Find where the given text appears and provide that cell's center as (x, y) coordinate. 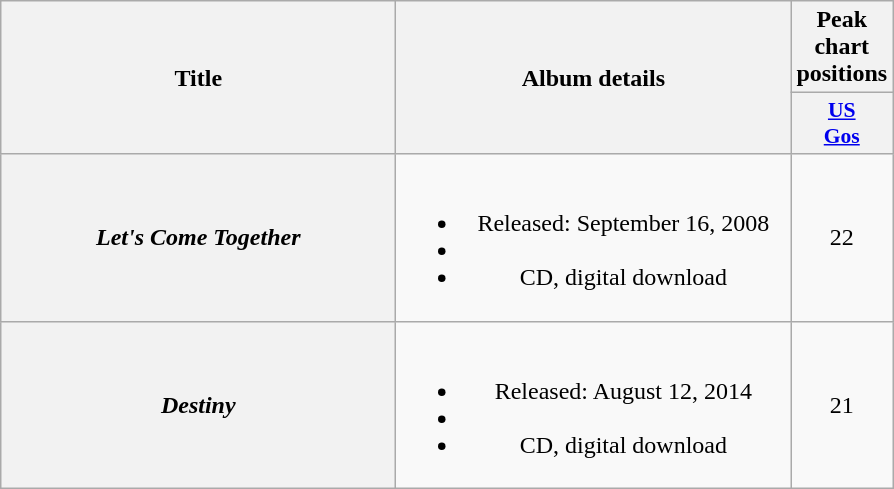
Album details (594, 78)
Peak chart positions (842, 47)
21 (842, 404)
USGos (842, 124)
Released: September 16, 2008CD, digital download (594, 238)
22 (842, 238)
Released: August 12, 2014CD, digital download (594, 404)
Destiny (198, 404)
Let's Come Together (198, 238)
Title (198, 78)
